Scan for the cell matching the given text and deliver its (x, y) coordinate at center. 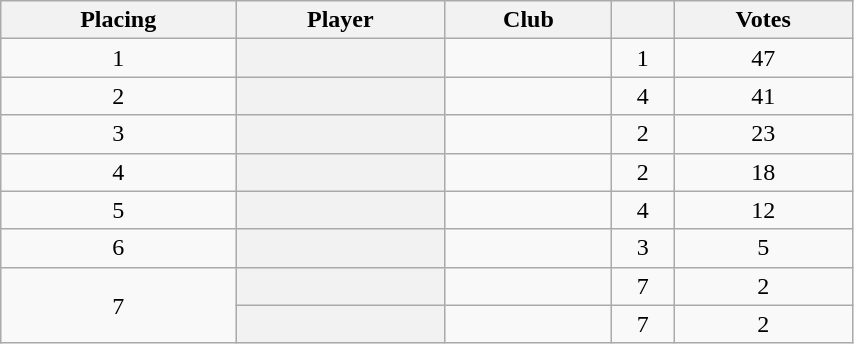
Placing (118, 20)
18 (764, 172)
6 (118, 248)
Player (341, 20)
47 (764, 58)
Club (528, 20)
41 (764, 96)
Votes (764, 20)
23 (764, 134)
12 (764, 210)
